From the cell containing the given text, extract its center point as (x, y) coordinate. 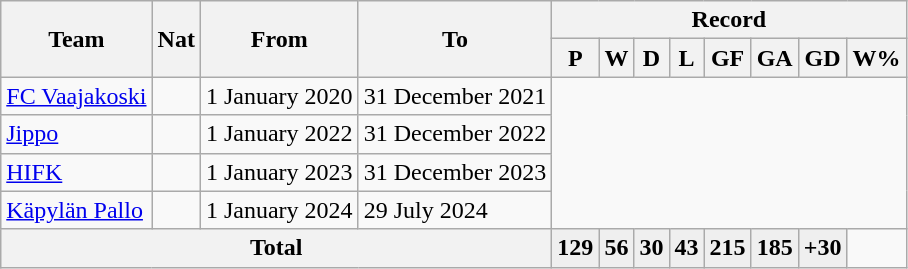
FC Vaajakoski (76, 96)
GA (774, 58)
1 January 2023 (279, 172)
31 December 2021 (455, 96)
43 (686, 248)
Record (729, 20)
185 (774, 248)
1 January 2024 (279, 210)
L (686, 58)
Nat (176, 39)
GD (822, 58)
D (652, 58)
Team (76, 39)
1 January 2020 (279, 96)
To (455, 39)
1 January 2022 (279, 134)
+30 (822, 248)
P (576, 58)
29 July 2024 (455, 210)
215 (728, 248)
31 December 2022 (455, 134)
129 (576, 248)
W% (876, 58)
31 December 2023 (455, 172)
HIFK (76, 172)
30 (652, 248)
W (616, 58)
Käpylän Pallo (76, 210)
Jippo (76, 134)
Total (276, 248)
From (279, 39)
56 (616, 248)
GF (728, 58)
